Find where the given text appears and provide that cell's center as [X, Y] coordinate. 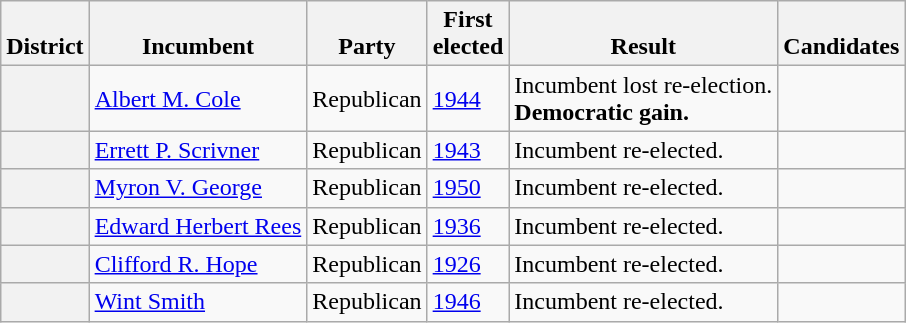
Clifford R. Hope [198, 264]
1950 [468, 188]
Edward Herbert Rees [198, 226]
Candidates [842, 34]
Errett P. Scrivner [198, 150]
1943 [468, 150]
Myron V. George [198, 188]
District [45, 34]
Firstelected [468, 34]
1936 [468, 226]
Incumbent [198, 34]
Wint Smith [198, 302]
Party [367, 34]
1944 [468, 98]
1926 [468, 264]
Incumbent lost re-election.Democratic gain. [644, 98]
Albert M. Cole [198, 98]
1946 [468, 302]
Result [644, 34]
